Extract the (X, Y) coordinate from the center of the cell holding the provided text.  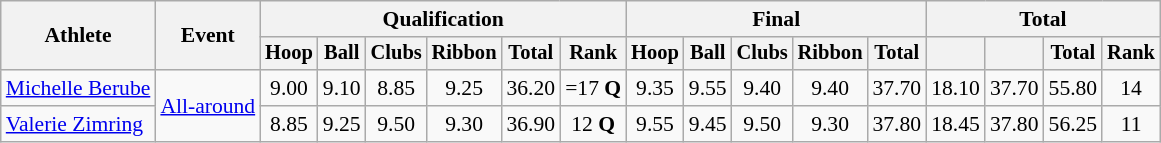
Event (208, 36)
36.90 (530, 124)
Qualification (443, 19)
All-around (208, 106)
9.35 (655, 88)
36.20 (530, 88)
Michelle Berube (78, 88)
18.45 (956, 124)
Final (776, 19)
55.80 (1074, 88)
11 (1131, 124)
9.10 (342, 88)
Athlete (78, 36)
Valerie Zimring (78, 124)
56.25 (1074, 124)
=17 Q (593, 88)
9.45 (708, 124)
18.10 (956, 88)
14 (1131, 88)
9.00 (289, 88)
12 Q (593, 124)
